Search for the cell housing the specified text and yield its [X, Y] center coordinate. 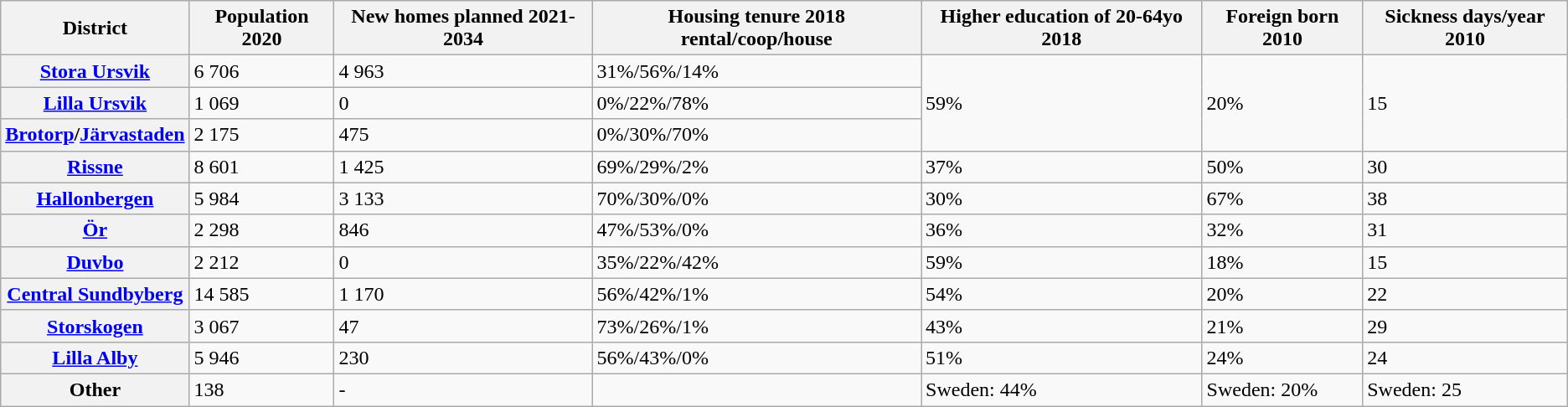
21% [1282, 326]
Sweden: 25 [1466, 389]
Ör [95, 230]
4 963 [463, 71]
5 946 [261, 358]
846 [463, 230]
47%/53%/0% [756, 230]
30 [1466, 167]
32% [1282, 230]
Sickness days/year 2010 [1466, 28]
Stora Ursvik [95, 71]
29 [1466, 326]
Higher education of 20-64yo 2018 [1062, 28]
0%/22%/78% [756, 103]
1 170 [463, 294]
Hallonbergen [95, 198]
0%/30%/70% [756, 135]
14 585 [261, 294]
47 [463, 326]
Storskogen [95, 326]
Lilla Alby [95, 358]
District [95, 28]
1 425 [463, 167]
Duvbo [95, 262]
54% [1062, 294]
70%/30%/0% [756, 198]
New homes planned 2021-2034 [463, 28]
35%/22%/42% [756, 262]
24% [1282, 358]
24 [1466, 358]
73%/26%/1% [756, 326]
56%/43%/0% [756, 358]
2 298 [261, 230]
Lilla Ursvik [95, 103]
31%/56%/14% [756, 71]
37% [1062, 167]
5 984 [261, 198]
475 [463, 135]
30% [1062, 198]
- [463, 389]
230 [463, 358]
56%/42%/1% [756, 294]
3 133 [463, 198]
3 067 [261, 326]
Sweden: 20% [1282, 389]
2 175 [261, 135]
69%/29%/2% [756, 167]
22 [1466, 294]
Brotorp/Järvastaden [95, 135]
Population 2020 [261, 28]
Sweden: 44% [1062, 389]
Housing tenure 2018 rental/coop/house [756, 28]
51% [1062, 358]
18% [1282, 262]
8 601 [261, 167]
Rissne [95, 167]
Other [95, 389]
50% [1282, 167]
2 212 [261, 262]
Foreign born 2010 [1282, 28]
38 [1466, 198]
43% [1062, 326]
Central Sundbyberg [95, 294]
31 [1466, 230]
6 706 [261, 71]
67% [1282, 198]
138 [261, 389]
36% [1062, 230]
1 069 [261, 103]
